Locate the cell with the specified text and output its [x, y] center coordinate. 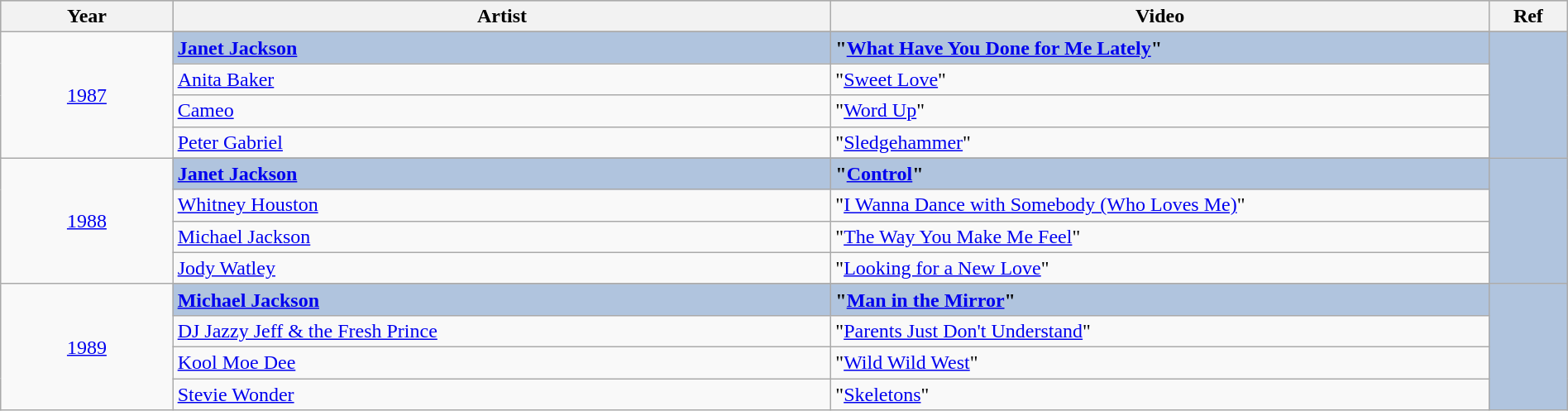
"The Way You Make Me Feel" [1160, 237]
Video [1160, 17]
"Parents Just Don't Understand" [1160, 331]
Cameo [502, 111]
"Wild Wild West" [1160, 362]
"Control" [1160, 174]
1989 [87, 346]
"I Wanna Dance with Somebody (Who Loves Me)" [1160, 205]
Peter Gabriel [502, 142]
1988 [87, 221]
1987 [87, 95]
"Word Up" [1160, 111]
Year [87, 17]
Anita Baker [502, 79]
Artist [502, 17]
Whitney Houston [502, 205]
"Sweet Love" [1160, 79]
Ref [1528, 17]
"Looking for a New Love" [1160, 268]
"Man in the Mirror" [1160, 299]
"Sledgehammer" [1160, 142]
Kool Moe Dee [502, 362]
DJ Jazzy Jeff & the Fresh Prince [502, 331]
"What Have You Done for Me Lately" [1160, 48]
"Skeletons" [1160, 394]
Jody Watley [502, 268]
Stevie Wonder [502, 394]
